Find where the given text appears and provide that cell's center as [x, y] coordinate. 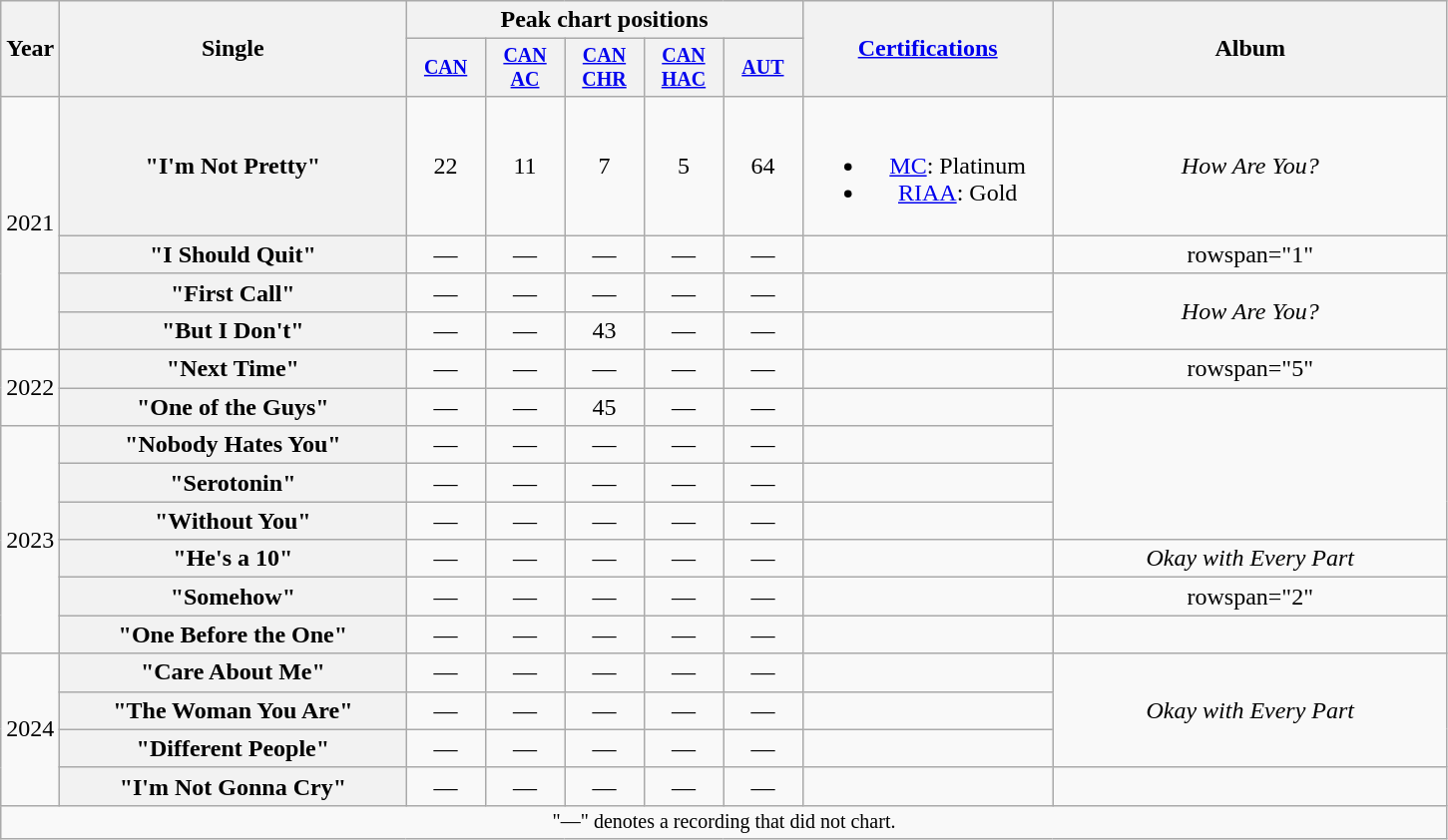
"Different People" [234, 748]
"I'm Not Pretty" [234, 166]
"I Should Quit" [234, 254]
rowspan="5" [1249, 369]
AUT [762, 68]
"—" denotes a recording that did not chart. [724, 822]
CAN HAC [683, 68]
2021 [30, 222]
2023 [30, 540]
22 [445, 166]
"He's a 10" [234, 559]
"First Call" [234, 292]
7 [605, 166]
"One Before the One" [234, 634]
Single [234, 49]
rowspan="2" [1249, 597]
Peak chart positions [605, 20]
2024 [30, 729]
"One of the Guys" [234, 407]
45 [605, 407]
MC: PlatinumRIAA: Gold [928, 166]
Album [1249, 49]
43 [605, 330]
"Serotonin" [234, 483]
rowspan="1" [1249, 254]
Certifications [928, 49]
64 [762, 166]
2022 [30, 388]
CAN [445, 68]
"But I Don't" [234, 330]
"The Woman You Are" [234, 710]
"Next Time" [234, 369]
5 [683, 166]
11 [525, 166]
CAN CHR [605, 68]
"Care About Me" [234, 672]
"Without You" [234, 521]
Year [30, 49]
CAN AC [525, 68]
"I'm Not Gonna Cry" [234, 786]
"Nobody Hates You" [234, 445]
"Somehow" [234, 597]
